Return the (X, Y) coordinate for the center point of the cell that contains the specified text.  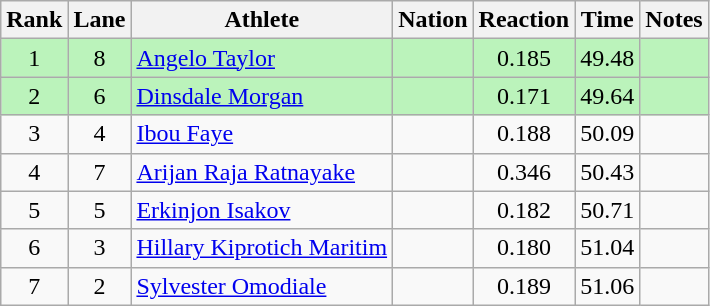
Lane (100, 20)
Athlete (262, 20)
Reaction (524, 20)
0.188 (524, 134)
49.48 (608, 58)
Rank (34, 20)
51.06 (608, 286)
Angelo Taylor (262, 58)
50.09 (608, 134)
Nation (433, 20)
Arijan Raja Ratnayake (262, 172)
0.171 (524, 96)
Hillary Kiprotich Maritim (262, 248)
Ibou Faye (262, 134)
51.04 (608, 248)
8 (100, 58)
0.189 (524, 286)
49.64 (608, 96)
50.71 (608, 210)
0.346 (524, 172)
Erkinjon Isakov (262, 210)
Sylvester Omodiale (262, 286)
Dinsdale Morgan (262, 96)
Notes (674, 20)
50.43 (608, 172)
1 (34, 58)
0.182 (524, 210)
0.180 (524, 248)
Time (608, 20)
0.185 (524, 58)
